Pinpoint the cell where the given text exists, returning its [x, y] midpoint coordinate. 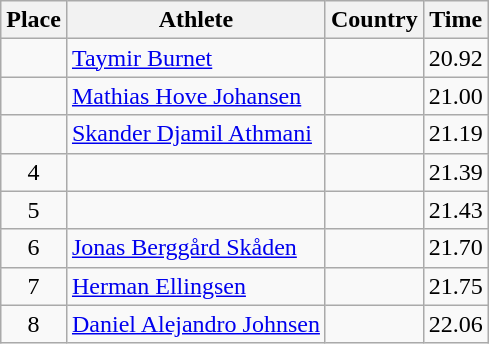
Taymir Burnet [196, 58]
Country [374, 20]
21.39 [456, 172]
22.06 [456, 324]
Time [456, 20]
8 [34, 324]
6 [34, 248]
Jonas Berggård Skåden [196, 248]
21.19 [456, 134]
Herman Ellingsen [196, 286]
Place [34, 20]
4 [34, 172]
21.00 [456, 96]
Skander Djamil Athmani [196, 134]
5 [34, 210]
21.43 [456, 210]
21.75 [456, 286]
20.92 [456, 58]
Mathias Hove Johansen [196, 96]
7 [34, 286]
Athlete [196, 20]
Daniel Alejandro Johnsen [196, 324]
21.70 [456, 248]
